Provide the (x, y) coordinate of the cell's center where the given text is located.  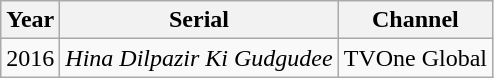
TVOne Global (415, 58)
2016 (30, 58)
Hina Dilpazir Ki Gudgudee (199, 58)
Year (30, 20)
Channel (415, 20)
Serial (199, 20)
